Return the [x, y] coordinate for the center point of the cell that contains the specified text.  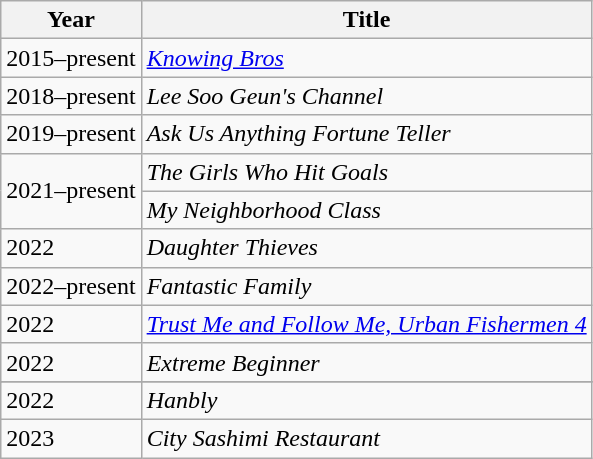
Extreme Beginner [366, 362]
City Sashimi Restaurant [366, 438]
2023 [71, 438]
Ask Us Anything Fortune Teller [366, 134]
Title [366, 20]
2015–present [71, 58]
Fantastic Family [366, 286]
Daughter Thieves [366, 248]
2021–present [71, 191]
2022–present [71, 286]
Year [71, 20]
Knowing Bros [366, 58]
Hanbly [366, 400]
My Neighborhood Class [366, 210]
Trust Me and Follow Me, Urban Fishermen 4 [366, 324]
The Girls Who Hit Goals [366, 172]
2018–present [71, 96]
Lee Soo Geun's Channel [366, 96]
2019–present [71, 134]
